From the cell containing the given text, extract its center point as (X, Y) coordinate. 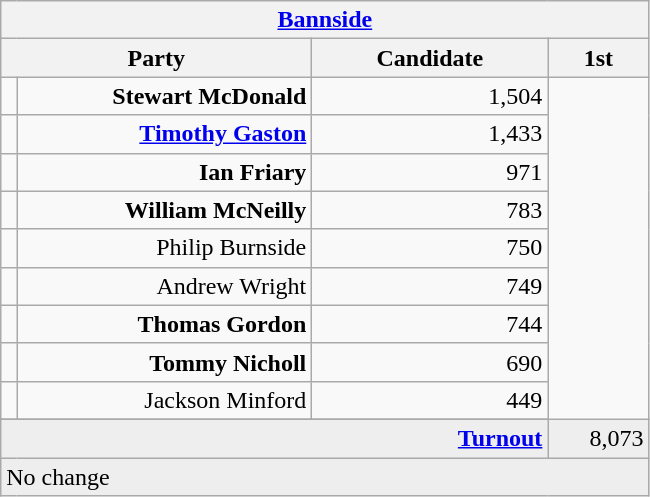
Bannside (325, 20)
Andrew Wright (164, 286)
749 (430, 286)
Thomas Gordon (164, 324)
690 (430, 362)
Philip Burnside (164, 248)
449 (430, 400)
Timothy Gaston (164, 134)
744 (430, 324)
Turnout (274, 438)
750 (430, 248)
1st (598, 58)
Tommy Nicholl (164, 362)
Candidate (430, 58)
1,504 (430, 96)
971 (430, 172)
Party (156, 58)
Ian Friary (164, 172)
1,433 (430, 134)
No change (325, 477)
Jackson Minford (164, 400)
William McNeilly (164, 210)
Stewart McDonald (164, 96)
783 (430, 210)
8,073 (598, 438)
